For the text-containing cell, return its midpoint in (x, y) coordinate format. 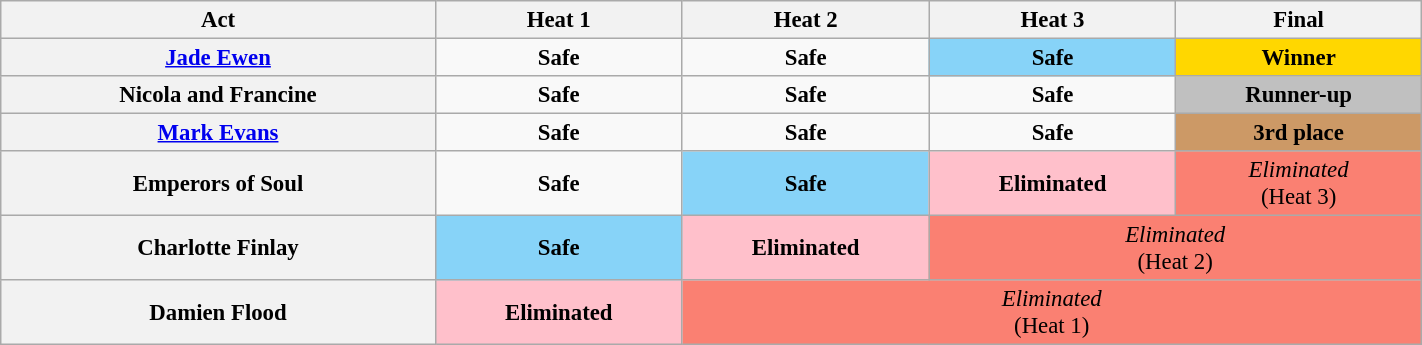
Eliminated(Heat 1) (1052, 312)
Mark Evans (218, 133)
Damien Flood (218, 312)
Eliminated(Heat 2) (1175, 248)
Final (1298, 20)
Charlotte Finlay (218, 248)
Nicola and Francine (218, 95)
Emperors of Soul (218, 184)
Act (218, 20)
Runner-up (1298, 95)
Heat 2 (806, 20)
Eliminated(Heat 3) (1298, 184)
Winner (1298, 58)
Jade Ewen (218, 58)
Heat 1 (558, 20)
Heat 3 (1052, 20)
3rd place (1298, 133)
